Extract the [x, y] coordinate from the center of the cell holding the provided text.  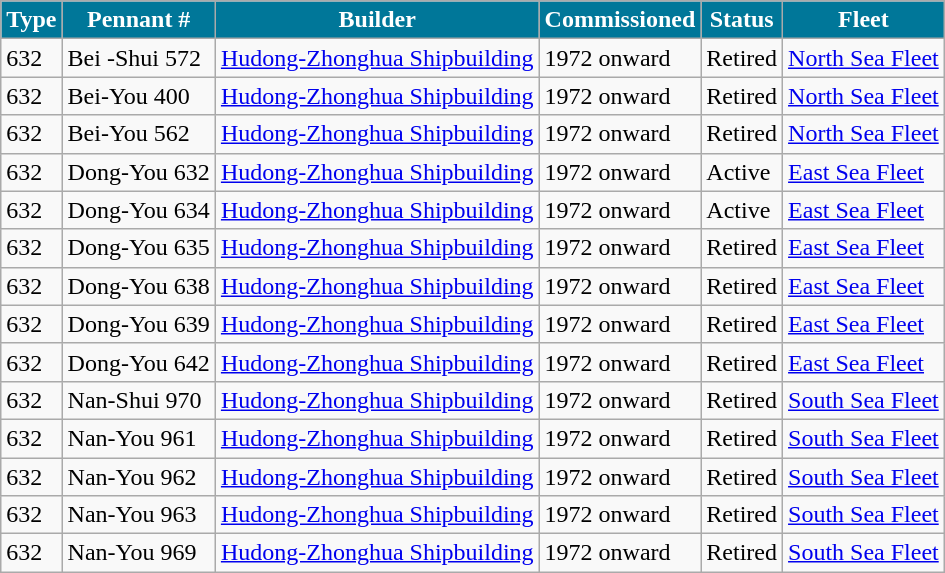
Nan-You 963 [138, 515]
Nan-You 969 [138, 553]
Bei-You 562 [138, 134]
Nan-You 962 [138, 477]
Bei -Shui 572 [138, 58]
Status [742, 20]
Dong-You 642 [138, 362]
Builder [377, 20]
Pennant # [138, 20]
Dong-You 639 [138, 324]
Bei-You 400 [138, 96]
Fleet [864, 20]
Nan-Shui 970 [138, 400]
Dong-You 634 [138, 210]
Nan-You 961 [138, 438]
Dong-You 632 [138, 172]
Type [32, 20]
Dong-You 635 [138, 248]
Commissioned [620, 20]
Dong-You 638 [138, 286]
